From the cell containing the given text, extract its center point as (x, y) coordinate. 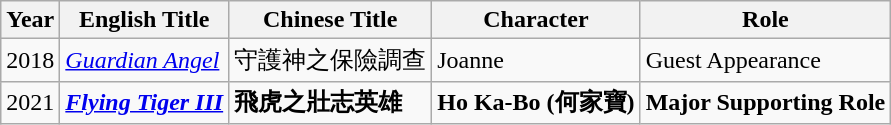
English Title (144, 20)
2021 (30, 102)
Year (30, 20)
Character (536, 20)
Ho Ka-Bo (何家寶) (536, 102)
Flying Tiger III (144, 102)
Guest Appearance (766, 60)
Guardian Angel (144, 60)
2018 (30, 60)
Joanne (536, 60)
守護神之保險調查 (330, 60)
Major Supporting Role (766, 102)
飛虎之壯志英雄 (330, 102)
Chinese Title (330, 20)
Role (766, 20)
